Find where the given text appears and provide that cell's center as (X, Y) coordinate. 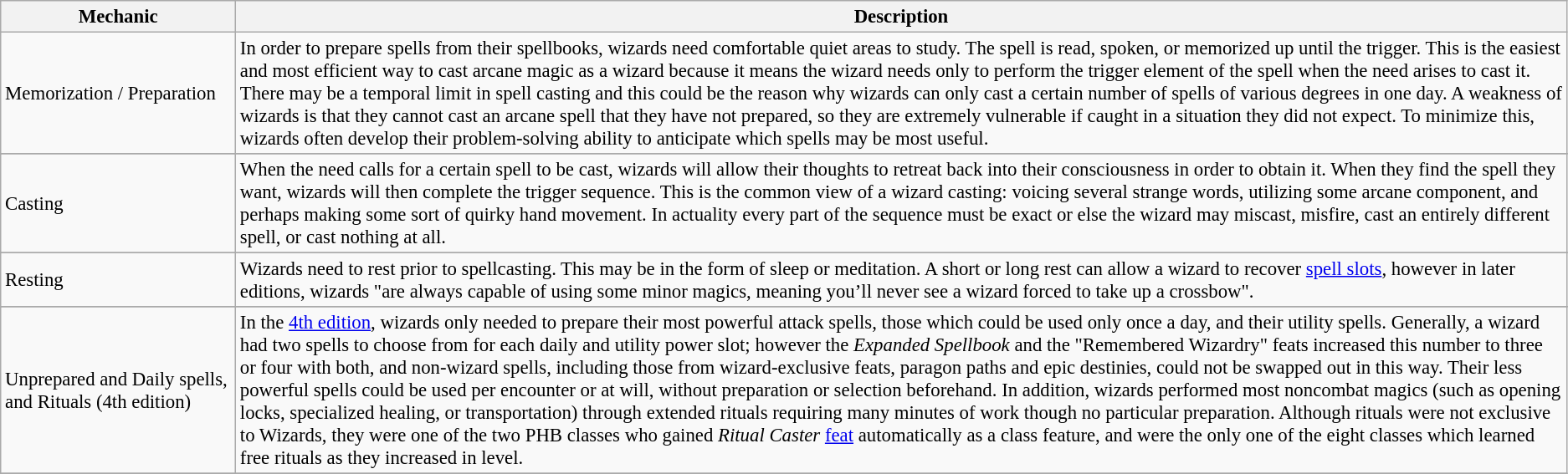
Mechanic (119, 17)
Resting (119, 281)
Casting (119, 204)
Memorization / Preparation (119, 94)
Description (902, 17)
Unprepared and Daily spells, and Rituals (4th edition) (119, 390)
